Scan for the cell matching the given text and deliver its (x, y) coordinate at center. 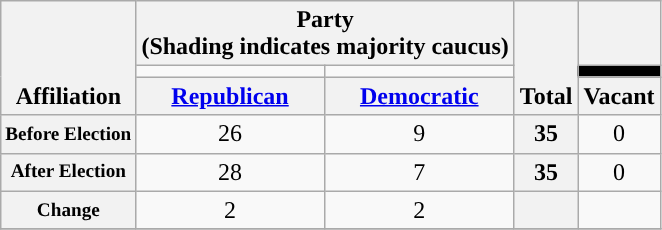
Party (Shading indicates majority caucus) (325, 34)
Republican (230, 96)
Affiliation (68, 58)
Before Election (68, 134)
26 (230, 134)
Vacant (619, 96)
Change (68, 210)
28 (230, 172)
7 (419, 172)
9 (419, 134)
Total (546, 58)
Democratic (419, 96)
After Election (68, 172)
